Scan for the cell matching the given text and deliver its [X, Y] coordinate at center. 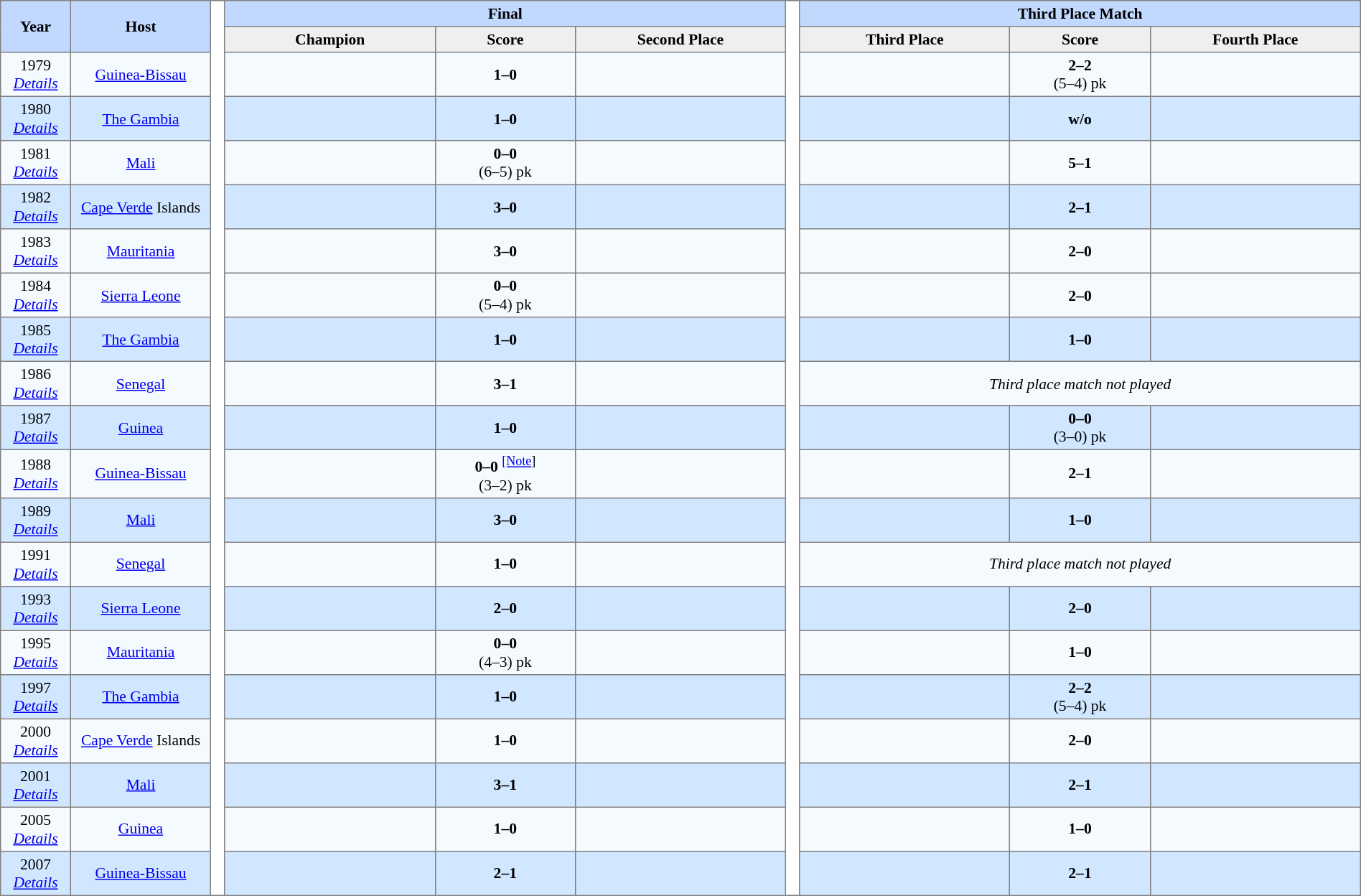
1984Details [36, 295]
2001Details [36, 785]
1986Details [36, 383]
Final [505, 14]
1983Details [36, 251]
2007Details [36, 873]
Second Place [680, 39]
Fourth Place [1255, 39]
Champion [330, 39]
1981Details [36, 163]
1980Details [36, 118]
1995Details [36, 653]
1987Details [36, 428]
2–2(5–4) pk [1080, 696]
2000Details [36, 741]
1979Details [36, 75]
5–1 [1080, 163]
1993Details [36, 608]
Third Place Match [1080, 14]
Year [36, 27]
2005Details [36, 829]
1985Details [36, 340]
0–0(4–3) pk [505, 653]
0–0 [Note] (3–2) pk [505, 474]
1997Details [36, 696]
1988Details [36, 474]
1982Details [36, 207]
w/o [1080, 118]
0–0 (6–5) pk [505, 163]
1989Details [36, 520]
Third Place [904, 39]
0–0 (5–4) pk [505, 295]
1991Details [36, 564]
2–2 (5–4) pk [1080, 75]
0–0 (3–0) pk [1080, 428]
Host [141, 27]
